Detect which cell encompasses the target text, then output its [X, Y] center coordinate. 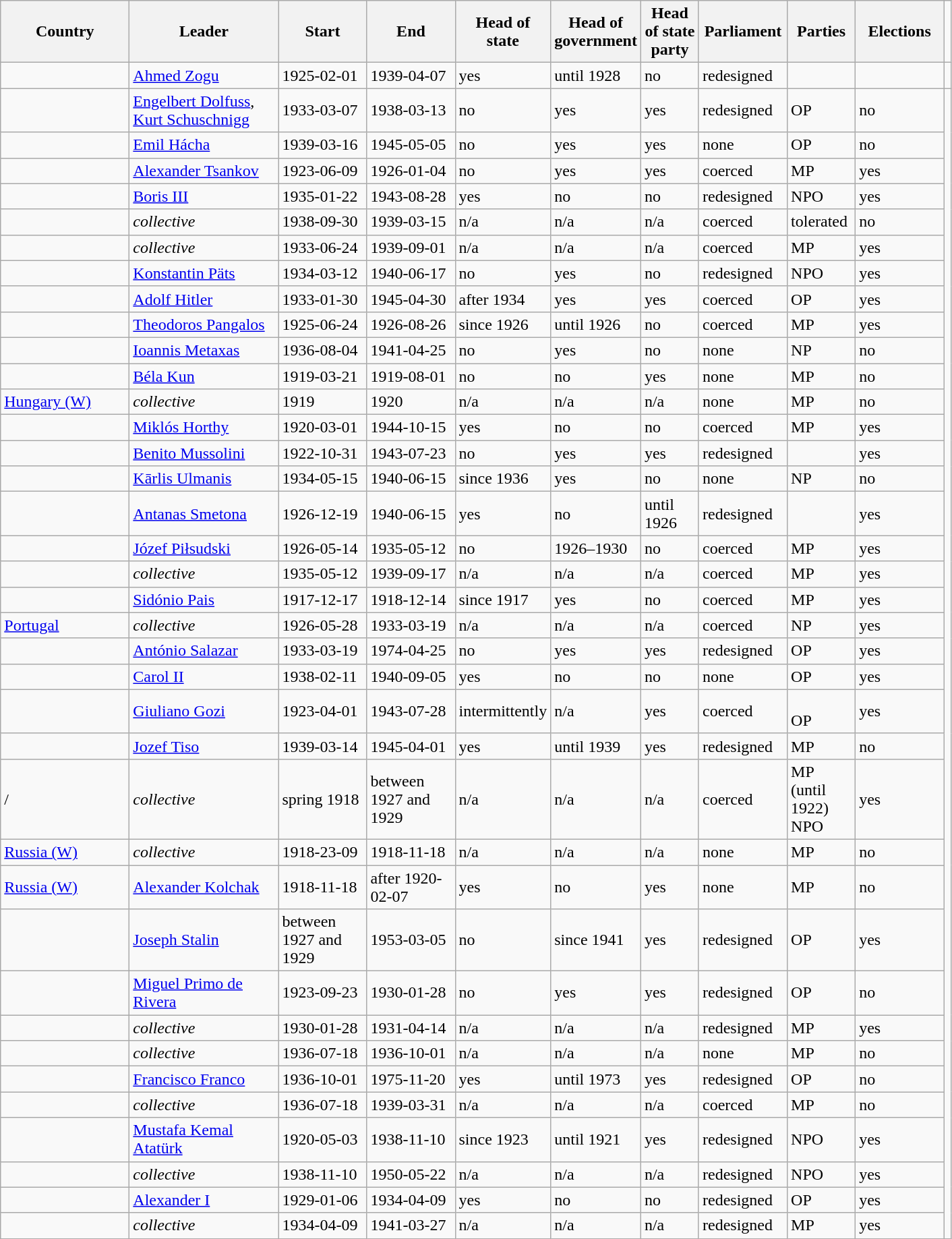
1920-03-01 [322, 428]
Start [322, 32]
1918-12-14 [411, 600]
spring 1918 [322, 799]
Sidónio Pais [204, 600]
Theodoros Pangalos [204, 324]
1939-03-14 [322, 746]
since 1941 [596, 940]
Boris III [204, 196]
1950-05-22 [411, 1174]
1925-06-24 [322, 324]
1920 [411, 402]
1917-12-17 [322, 600]
1926–1930 [596, 548]
1923-06-09 [322, 171]
Head of state [503, 32]
tolerated [821, 222]
MP (until 1922)NPO [821, 799]
Francisco Franco [204, 1079]
1941-04-25 [411, 350]
1941-03-27 [411, 1226]
1933-03-07 [322, 111]
1944-10-15 [411, 428]
1934-05-15 [322, 479]
Alexander Tsankov [204, 171]
1938-09-30 [322, 222]
1943-07-28 [411, 711]
/ [65, 799]
until 1939 [596, 746]
Adolf Hitler [204, 299]
Portugal [65, 625]
Béla Kun [204, 376]
1943-07-23 [411, 453]
Leader [204, 32]
1945-04-30 [411, 299]
Antanas Smetona [204, 514]
after 1920-02-07 [411, 886]
1920-05-03 [322, 1140]
1939-03-31 [411, 1105]
1936-08-04 [322, 350]
intermittently [503, 711]
Carol II [204, 676]
1919-08-01 [411, 376]
1923-09-23 [322, 993]
1939-03-16 [322, 145]
Konstantin Päts [204, 273]
since 1926 [503, 324]
Miklós Horthy [204, 428]
Giuliano Gozi [204, 711]
1925-02-01 [322, 76]
Józef Piłsudski [204, 548]
1919 [322, 402]
Emil Hácha [204, 145]
António Salazar [204, 651]
1934-03-12 [322, 273]
Mustafa Kemal Atatürk [204, 1140]
1938-02-11 [322, 676]
1940-06-17 [411, 273]
Parties [821, 32]
1926-08-26 [411, 324]
1923-04-01 [322, 711]
1922-10-31 [322, 453]
Alexander Kolchak [204, 886]
after 1934 [503, 299]
until 1973 [596, 1079]
Head of government [596, 32]
Alexander I [204, 1200]
1974-04-25 [411, 651]
1935-01-22 [322, 196]
Kārlis Ulmanis [204, 479]
Ioannis Metaxas [204, 350]
End [411, 32]
1926-05-28 [322, 625]
Miguel Primo de Rivera [204, 993]
until 1921 [596, 1140]
1938-03-13 [411, 111]
Elections [899, 32]
1939-09-17 [411, 574]
1945-05-05 [411, 145]
since 1923 [503, 1140]
1940-09-05 [411, 676]
1943-08-28 [411, 196]
1939-09-01 [411, 248]
1933-01-30 [322, 299]
Engelbert Dolfuss, Kurt Schuschnigg [204, 111]
1926-12-19 [322, 514]
1933-06-24 [322, 248]
Ahmed Zogu [204, 76]
Hungary (W) [65, 402]
since 1936 [503, 479]
Parliament [743, 32]
1939-04-07 [411, 76]
Country [65, 32]
Joseph Stalin [204, 940]
Benito Mussolini [204, 453]
1931-04-14 [411, 1028]
since 1917 [503, 600]
1939-03-15 [411, 222]
1929-01-06 [322, 1200]
1975-11-20 [411, 1079]
1926-01-04 [411, 171]
1919-03-21 [322, 376]
1945-04-01 [411, 746]
1918-23-09 [322, 852]
Jozef Tiso [204, 746]
1953-03-05 [411, 940]
1926-05-14 [322, 548]
Head of state party [670, 32]
until 1928 [596, 76]
